From the cell containing the given text, extract its center point as (X, Y) coordinate. 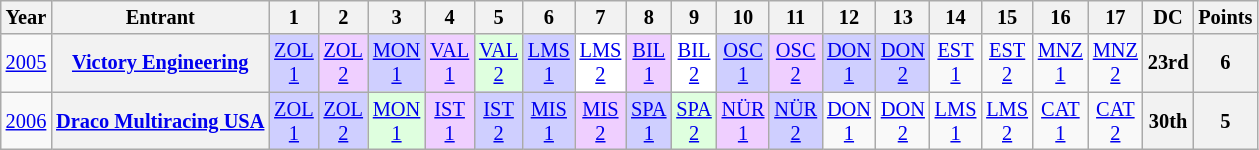
EST1 (956, 63)
2 (344, 17)
Entrant (160, 17)
4 (450, 17)
VAL1 (450, 63)
9 (694, 17)
Victory Engineering (160, 63)
30th (1168, 121)
SPA1 (648, 121)
Draco Multiracing USA (160, 121)
Year (26, 17)
1 (294, 17)
SPA2 (694, 121)
10 (744, 17)
Points (1225, 17)
EST2 (1007, 63)
BIL2 (694, 63)
MIS1 (549, 121)
13 (903, 17)
2005 (26, 63)
11 (796, 17)
BIL1 (648, 63)
IST1 (450, 121)
2006 (26, 121)
NÜR2 (796, 121)
12 (849, 17)
15 (1007, 17)
14 (956, 17)
16 (1060, 17)
MIS2 (601, 121)
OSC1 (744, 63)
IST2 (498, 121)
3 (396, 17)
VAL2 (498, 63)
CAT2 (1116, 121)
17 (1116, 17)
MNZ1 (1060, 63)
CAT1 (1060, 121)
8 (648, 17)
7 (601, 17)
NÜR1 (744, 121)
OSC2 (796, 63)
DC (1168, 17)
MNZ2 (1116, 63)
23rd (1168, 63)
